Detect which cell encompasses the target text, then output its [x, y] center coordinate. 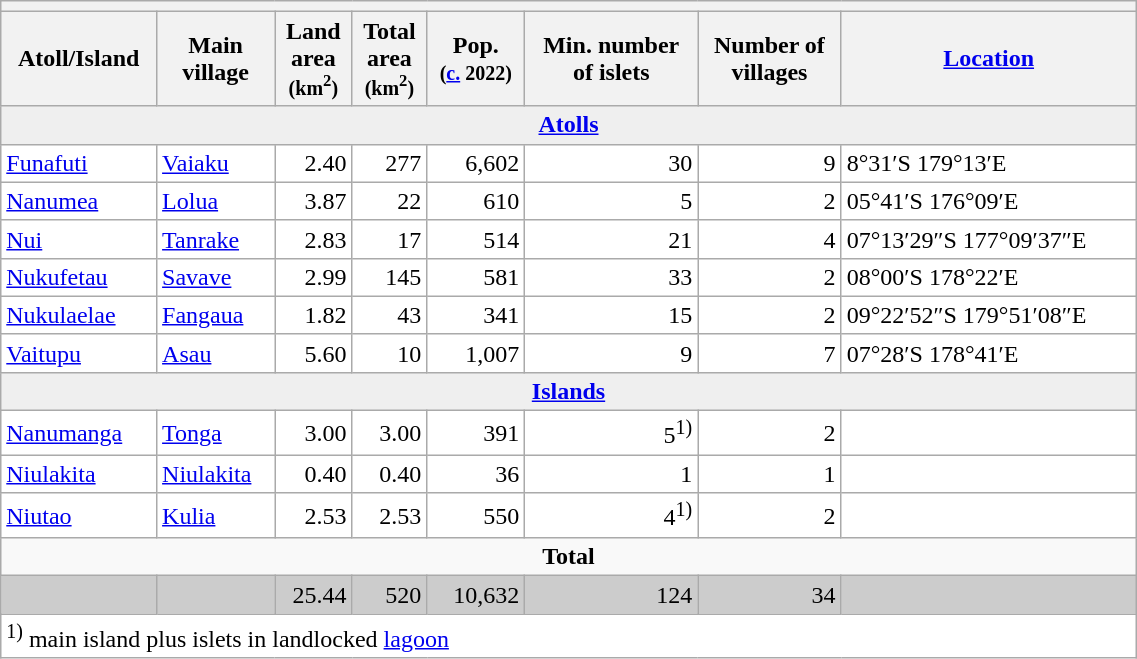
17 [390, 239]
Nanumea [79, 201]
Vaiaku [216, 163]
1,007 [476, 353]
520 [390, 595]
341 [476, 315]
2.83 [314, 239]
22 [390, 201]
Kulia [216, 516]
2.99 [314, 277]
4 [770, 239]
5.60 [314, 353]
Vaitupu [79, 353]
Niutao [79, 516]
07°13′29″S 177°09′37″E [988, 239]
145 [390, 277]
Number ofvillages [770, 59]
7 [770, 353]
36 [476, 474]
124 [612, 595]
391 [476, 434]
25.44 [314, 595]
Totalarea(km2) [390, 59]
09°22′52″S 179°51′08″E [988, 315]
2.40 [314, 163]
Funafuti [79, 163]
05°41′S 176°09′E [988, 201]
610 [476, 201]
Mainvillage [216, 59]
Nanumanga [79, 434]
Asau [216, 353]
15 [612, 315]
41) [612, 516]
Nukufetau [79, 277]
Lolua [216, 201]
Fangaua [216, 315]
3.87 [314, 201]
Atolls [569, 125]
07°28′S 178°41′E [988, 353]
10,632 [476, 595]
Tanrake [216, 239]
550 [476, 516]
33 [612, 277]
10 [390, 353]
1.82 [314, 315]
Min. numberof islets [612, 59]
08°00′S 178°22′E [988, 277]
Pop.(c. 2022) [476, 59]
Atoll/Island [79, 59]
34 [770, 595]
Savave [216, 277]
Islands [569, 391]
Location [988, 59]
Total [569, 557]
21 [612, 239]
Nukulaelae [79, 315]
6,602 [476, 163]
8°31′S 179°13′E [988, 163]
277 [390, 163]
5 [612, 201]
43 [390, 315]
Tonga [216, 434]
30 [612, 163]
Landarea(km2) [314, 59]
Nui [79, 239]
581 [476, 277]
514 [476, 239]
1) main island plus islets in landlocked lagoon [569, 636]
51) [612, 434]
